Capture the cell that displays the provided text and extract its (X, Y) central coordinate. 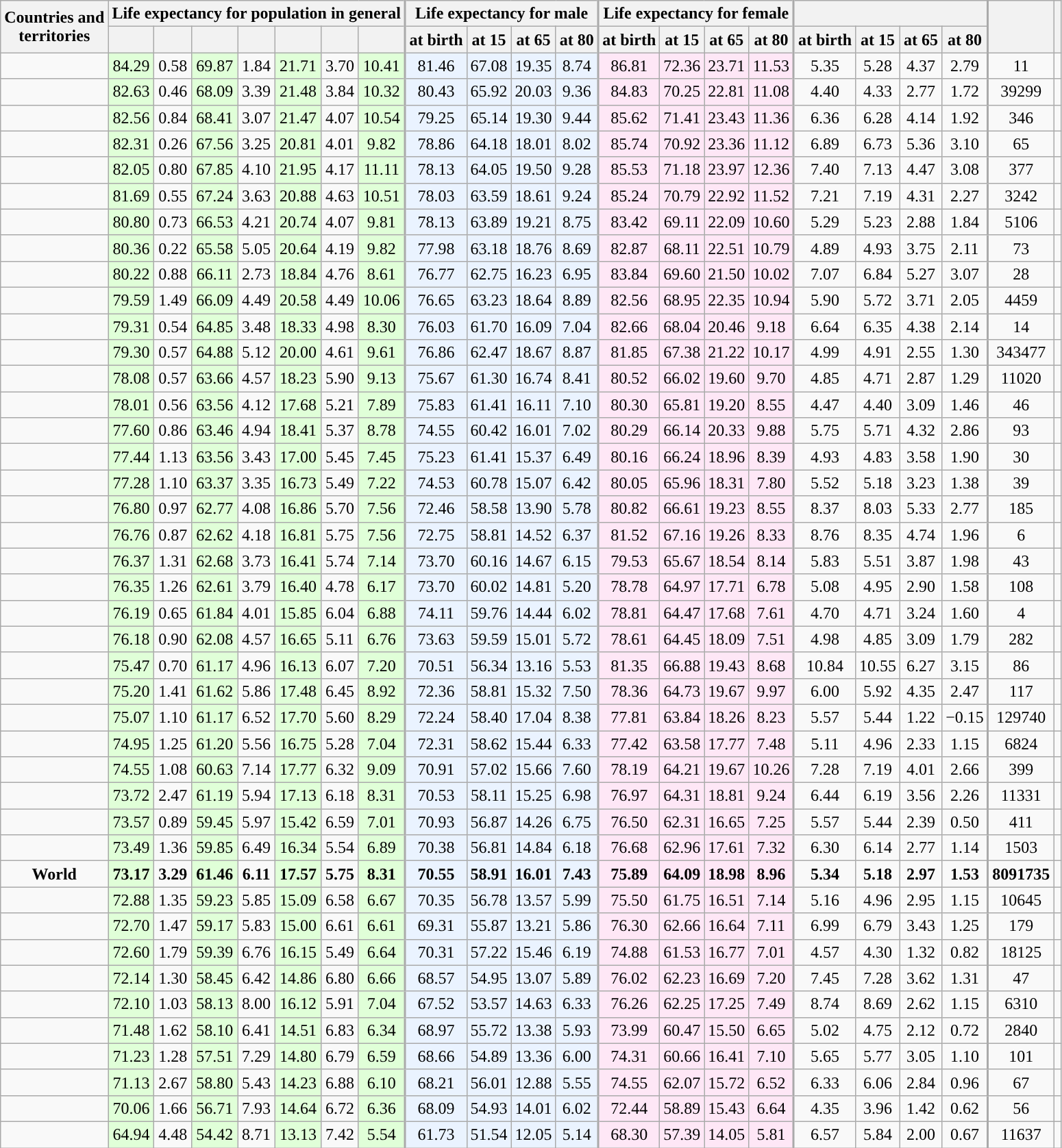
19.23 (726, 509)
17.00 (297, 457)
9.88 (771, 431)
62.25 (682, 1004)
76.03 (436, 327)
8.78 (382, 431)
19.20 (726, 405)
61.73 (436, 1134)
80.05 (629, 483)
13.21 (533, 926)
81.52 (629, 535)
0.26 (173, 144)
0.80 (173, 170)
68.57 (436, 978)
22.09 (726, 222)
80.22 (132, 274)
23.71 (726, 66)
79.31 (132, 327)
70.38 (436, 848)
85.24 (629, 196)
74.11 (436, 613)
282 (1021, 639)
5.70 (340, 509)
2.88 (921, 222)
66.14 (682, 431)
16.15 (297, 952)
74.31 (629, 1056)
7.13 (878, 170)
4.17 (340, 170)
4.21 (256, 222)
73.17 (132, 874)
61.75 (682, 900)
399 (1021, 770)
15.85 (297, 613)
67.52 (436, 1004)
1.32 (921, 952)
0.46 (173, 92)
14.05 (726, 1134)
62.47 (489, 353)
6.15 (577, 561)
6.73 (878, 144)
61.84 (215, 613)
60.66 (682, 1056)
108 (1021, 587)
5.97 (256, 822)
77.98 (436, 248)
0.84 (173, 118)
80.36 (132, 248)
18.09 (726, 639)
377 (1021, 170)
19.26 (726, 535)
16.23 (533, 274)
7.93 (256, 1108)
2.05 (965, 300)
6.66 (382, 978)
10.32 (382, 92)
18.96 (726, 457)
6.28 (878, 118)
4.61 (340, 353)
18.01 (533, 144)
3.56 (921, 796)
2.67 (173, 1082)
5.34 (825, 874)
4.99 (825, 353)
9.81 (382, 222)
10.17 (771, 353)
15.01 (533, 639)
63.18 (489, 248)
5.91 (340, 1004)
59.23 (215, 900)
14 (1021, 327)
72.14 (132, 978)
85.74 (629, 144)
10.60 (771, 222)
76.02 (629, 978)
0.87 (173, 535)
11.11 (382, 170)
63.66 (215, 379)
6.98 (577, 796)
1.35 (173, 900)
54.89 (489, 1056)
6 (1021, 535)
6.27 (921, 665)
16.09 (533, 327)
58.62 (489, 743)
10.94 (771, 300)
61.62 (215, 691)
5.65 (825, 1056)
8.23 (771, 717)
14.86 (297, 978)
6.45 (340, 691)
78.61 (629, 639)
0.88 (173, 274)
7.40 (825, 170)
7.42 (340, 1134)
2.26 (965, 796)
72.70 (132, 926)
1.58 (965, 587)
12.36 (771, 170)
2.90 (921, 587)
76.19 (132, 613)
79.59 (132, 300)
5.78 (577, 509)
76.18 (132, 639)
72.24 (436, 717)
56.01 (489, 1082)
18.76 (533, 248)
20.74 (297, 222)
65.58 (215, 248)
19.35 (533, 66)
67.38 (682, 353)
80.52 (629, 379)
28 (1021, 274)
62.61 (215, 587)
61.30 (489, 379)
83.84 (629, 274)
3.79 (256, 587)
76.80 (132, 509)
63.58 (682, 743)
80.16 (629, 457)
93 (1021, 431)
9.18 (771, 327)
3.58 (921, 457)
1.13 (173, 457)
78.86 (436, 144)
64.31 (682, 796)
62.07 (682, 1082)
8.29 (382, 717)
62.96 (682, 848)
6.06 (878, 1082)
56 (1021, 1108)
7.07 (825, 274)
55.72 (489, 1030)
2.95 (921, 900)
13.16 (533, 665)
62.77 (215, 509)
7.02 (577, 431)
5.81 (771, 1134)
72.10 (132, 1004)
81.35 (629, 665)
1.92 (965, 118)
17.04 (533, 717)
81.69 (132, 196)
39299 (1021, 92)
7.32 (771, 848)
7.80 (771, 483)
2.84 (921, 1082)
59.76 (489, 613)
185 (1021, 509)
6.72 (340, 1108)
0.96 (965, 1082)
13.13 (297, 1134)
4.37 (921, 66)
76.37 (132, 561)
76.77 (436, 274)
9.09 (382, 770)
4.08 (256, 509)
12.05 (533, 1134)
11331 (1021, 796)
63.46 (215, 431)
0.56 (173, 405)
0.89 (173, 822)
75.89 (629, 874)
67.24 (215, 196)
72.46 (436, 509)
1.90 (965, 457)
75.07 (132, 717)
60.02 (489, 587)
18.67 (533, 353)
73 (1021, 248)
76.26 (629, 1004)
1.42 (921, 1108)
3.70 (340, 66)
11.52 (771, 196)
2.00 (921, 1134)
2840 (1021, 1030)
77.44 (132, 457)
4.32 (921, 431)
1.29 (965, 379)
2.87 (921, 379)
17.13 (297, 796)
4.30 (878, 952)
23.97 (726, 170)
9.44 (577, 118)
6.37 (577, 535)
5.74 (340, 561)
78.08 (132, 379)
11 (1021, 66)
18.26 (726, 717)
17.25 (726, 1004)
15.37 (533, 457)
13.07 (533, 978)
19.43 (726, 665)
0.70 (173, 665)
19.60 (726, 379)
67.85 (215, 170)
0.58 (173, 66)
3.25 (256, 144)
82.05 (132, 170)
62.08 (215, 639)
2.66 (965, 770)
3.39 (256, 92)
73.63 (436, 639)
6.65 (771, 1030)
4.18 (256, 535)
3.73 (256, 561)
8.02 (577, 144)
14.64 (297, 1108)
82.63 (132, 92)
4.83 (878, 457)
17.57 (297, 874)
2.86 (965, 431)
1.98 (965, 561)
64.05 (489, 170)
20.81 (297, 144)
23.36 (726, 144)
411 (1021, 822)
10.06 (382, 300)
69.11 (682, 222)
71.41 (682, 118)
15.00 (297, 926)
5.55 (577, 1082)
5.36 (921, 144)
64.85 (215, 327)
4.10 (256, 170)
46 (1021, 405)
2.33 (921, 743)
76.30 (629, 926)
83.42 (629, 222)
3242 (1021, 196)
70.93 (436, 822)
8.39 (771, 457)
16.77 (726, 952)
3.24 (921, 613)
65.81 (682, 405)
3.75 (921, 248)
9.70 (771, 379)
75.47 (132, 665)
16.69 (726, 978)
4.89 (825, 248)
10.02 (771, 274)
5.20 (577, 587)
18.41 (297, 431)
58.80 (215, 1082)
14.63 (533, 1004)
80.30 (629, 405)
73.49 (132, 848)
39 (1021, 483)
6.30 (825, 848)
20.03 (533, 92)
15.43 (726, 1108)
5.14 (577, 1134)
16.51 (726, 900)
5.89 (577, 978)
8.68 (771, 665)
4.14 (921, 118)
7.61 (771, 613)
80.80 (132, 222)
5.35 (825, 66)
5.84 (878, 1134)
5.33 (921, 509)
78.78 (629, 587)
67.08 (489, 66)
2.12 (921, 1030)
20.64 (297, 248)
17.70 (297, 717)
5.51 (878, 561)
8.96 (771, 874)
1.36 (173, 848)
86 (1021, 665)
72.60 (132, 952)
16.74 (533, 379)
13.90 (533, 509)
66.61 (682, 509)
64.09 (682, 874)
5.52 (825, 483)
6.75 (577, 822)
58.58 (489, 509)
8.41 (577, 379)
18.31 (726, 483)
77.81 (629, 717)
4.95 (878, 587)
9.28 (577, 170)
5.85 (256, 900)
10.84 (825, 665)
21.47 (297, 118)
70.79 (682, 196)
15.72 (726, 1082)
101 (1021, 1056)
57.22 (489, 952)
15.66 (533, 770)
10.51 (382, 196)
60.42 (489, 431)
18.61 (533, 196)
5.92 (878, 691)
3.10 (965, 144)
14.80 (297, 1056)
64.47 (682, 613)
74.53 (436, 483)
4.75 (878, 1030)
66.88 (682, 665)
65.67 (682, 561)
84.29 (132, 66)
0.55 (173, 196)
61.19 (215, 796)
13.57 (533, 900)
21.22 (726, 353)
10.41 (382, 66)
66.53 (215, 222)
61.46 (215, 874)
64.45 (682, 639)
72.31 (436, 743)
3.05 (921, 1056)
22.92 (726, 196)
80.29 (629, 431)
5.77 (878, 1056)
5106 (1021, 222)
75.23 (436, 457)
56.87 (489, 822)
6.67 (382, 900)
5.56 (256, 743)
14.44 (533, 613)
59.17 (215, 926)
79.25 (436, 118)
47 (1021, 978)
6310 (1021, 1004)
75.50 (629, 900)
65.96 (682, 483)
70.91 (436, 770)
5.60 (340, 717)
11.12 (771, 144)
4.63 (340, 196)
Life expectancy for male (502, 14)
16.73 (297, 483)
10.26 (771, 770)
0.50 (965, 822)
81.46 (436, 66)
1.08 (173, 770)
5.27 (921, 274)
43 (1021, 561)
75.67 (436, 379)
6.32 (340, 770)
53.57 (489, 1004)
78.36 (629, 691)
81.85 (629, 353)
65.14 (489, 118)
9.13 (382, 379)
21.95 (297, 170)
1.53 (965, 874)
57.51 (215, 1056)
80.82 (629, 509)
10.54 (382, 118)
6.17 (382, 587)
346 (1021, 118)
15.32 (533, 691)
70.55 (436, 874)
14.26 (533, 822)
1.66 (173, 1108)
61.53 (682, 952)
11.36 (771, 118)
14.81 (533, 587)
20.58 (297, 300)
62.75 (489, 274)
6.34 (382, 1030)
63.23 (489, 300)
7.29 (256, 1056)
8091735 (1021, 874)
3.23 (921, 483)
18.81 (726, 796)
21.48 (297, 92)
79.53 (629, 561)
58.13 (215, 1004)
World (55, 874)
11637 (1021, 1134)
74.88 (629, 952)
23.43 (726, 118)
63.84 (682, 717)
20.00 (297, 353)
11.53 (771, 66)
15.44 (533, 743)
5.29 (825, 222)
18.54 (726, 561)
5.45 (340, 457)
8.00 (256, 1004)
7.51 (771, 639)
0.97 (173, 509)
1.47 (173, 926)
76.76 (132, 535)
20.46 (726, 327)
6.44 (825, 796)
343477 (1021, 353)
3.96 (878, 1108)
16.34 (297, 848)
9.61 (382, 353)
68.97 (436, 1030)
69.87 (215, 66)
78.01 (132, 405)
15.42 (297, 822)
6.84 (878, 274)
0.62 (965, 1108)
0.90 (173, 639)
62.66 (682, 926)
5.53 (577, 665)
6.83 (340, 1030)
56.78 (489, 900)
13.38 (533, 1030)
71.23 (132, 1056)
5.99 (577, 900)
6.95 (577, 274)
2.62 (921, 1004)
4.91 (878, 353)
3.08 (965, 170)
58.45 (215, 978)
6.14 (878, 848)
3.48 (256, 327)
71.18 (682, 170)
86.81 (629, 66)
70.53 (436, 796)
22.81 (726, 92)
2.14 (965, 327)
30 (1021, 457)
8.89 (577, 300)
0.67 (965, 1134)
73.99 (629, 1030)
54.42 (215, 1134)
72.75 (436, 535)
60.16 (489, 561)
1.96 (965, 535)
2.55 (921, 353)
13.36 (533, 1056)
64.21 (682, 770)
14.51 (297, 1030)
8.92 (382, 691)
7.89 (382, 405)
85.62 (629, 118)
3.15 (965, 665)
5.12 (256, 353)
73.72 (132, 796)
82.66 (629, 327)
66.09 (215, 300)
6.58 (340, 900)
1.38 (965, 483)
63.37 (215, 483)
58.89 (682, 1108)
76.50 (629, 822)
71.13 (132, 1082)
21.50 (726, 274)
7.50 (577, 691)
2.27 (965, 196)
3.71 (921, 300)
60.63 (215, 770)
6.80 (340, 978)
67.16 (682, 535)
10.79 (771, 248)
64.94 (132, 1134)
56.81 (489, 848)
66.02 (682, 379)
3.84 (340, 92)
18.84 (297, 274)
8.14 (771, 561)
11.08 (771, 92)
4.74 (921, 535)
7.43 (577, 874)
2.11 (965, 248)
1.72 (965, 92)
73.57 (132, 822)
5.93 (577, 1030)
75.83 (436, 405)
82.87 (629, 248)
68.30 (629, 1134)
67.56 (215, 144)
9.36 (577, 92)
16.11 (533, 405)
55.87 (489, 926)
−0.15 (965, 717)
64.73 (682, 691)
0.73 (173, 222)
63.89 (489, 222)
14.84 (533, 848)
78.19 (629, 770)
3.35 (256, 483)
1.22 (921, 717)
79.30 (132, 353)
4.33 (878, 92)
76.68 (629, 848)
75.20 (132, 691)
76.97 (629, 796)
78.03 (436, 196)
Life expectancy for female (696, 14)
15.50 (726, 1030)
6.41 (256, 1030)
5.08 (825, 587)
82.31 (132, 144)
64.18 (489, 144)
18.98 (726, 874)
18.33 (297, 327)
20.33 (726, 431)
15.25 (533, 796)
4.19 (340, 248)
14.01 (533, 1108)
0.86 (173, 431)
8.76 (825, 535)
7.11 (771, 926)
71.48 (132, 1030)
59.85 (215, 848)
5.02 (825, 1030)
129740 (1021, 717)
2.97 (921, 874)
14.23 (297, 1082)
14.67 (533, 561)
6.04 (340, 613)
78.81 (629, 613)
15.09 (297, 900)
58.10 (215, 1030)
10645 (1021, 900)
66.11 (215, 274)
19.30 (533, 118)
4.31 (921, 196)
1.60 (965, 613)
62.31 (682, 822)
74.95 (132, 743)
6824 (1021, 743)
65.92 (489, 92)
18125 (1021, 952)
2.39 (921, 822)
6.07 (340, 665)
0.54 (173, 327)
77.28 (132, 483)
77.42 (629, 743)
84.83 (629, 92)
76.35 (132, 587)
70.06 (132, 1108)
1503 (1021, 848)
70.25 (682, 92)
59.59 (489, 639)
70.92 (682, 144)
54.93 (489, 1108)
179 (1021, 926)
0.65 (173, 613)
68.41 (215, 118)
16.12 (297, 1004)
54.95 (489, 978)
76.86 (436, 353)
76.65 (436, 300)
58.40 (489, 717)
70.51 (436, 665)
8.33 (771, 535)
6.35 (878, 327)
4.70 (825, 613)
6.99 (825, 926)
Life expectancy for population in general (256, 14)
5.71 (878, 431)
62.62 (215, 535)
59.45 (215, 822)
17.48 (297, 691)
4 (1021, 613)
4.12 (256, 405)
21.71 (297, 66)
8.37 (825, 509)
1.62 (173, 1030)
61.20 (215, 743)
7.49 (771, 1004)
0.22 (173, 248)
8.35 (878, 535)
12.88 (533, 1082)
64.97 (682, 587)
68.21 (436, 1082)
4459 (1021, 300)
6.10 (382, 1082)
7.22 (382, 483)
7.48 (771, 743)
16.86 (297, 509)
16.64 (726, 926)
69.60 (682, 274)
5.94 (256, 796)
0.72 (965, 1030)
4.48 (173, 1134)
69.31 (436, 926)
14.52 (533, 535)
72.44 (629, 1108)
3.29 (173, 874)
68.11 (682, 248)
Countries andterritories (55, 27)
68.95 (682, 300)
77.60 (132, 431)
1.14 (965, 848)
22.35 (726, 300)
58.11 (489, 796)
15.46 (533, 952)
1.41 (173, 691)
7.25 (771, 822)
70.35 (436, 900)
8.75 (577, 222)
18.23 (297, 379)
22.51 (726, 248)
6.78 (771, 587)
6.11 (256, 874)
62.68 (215, 561)
18.64 (533, 300)
15.07 (533, 483)
5.43 (256, 1082)
61.70 (489, 327)
2.73 (256, 274)
0.82 (965, 952)
60.78 (489, 483)
5.16 (825, 900)
8.38 (577, 717)
57.39 (682, 1134)
117 (1021, 691)
66.24 (682, 457)
1.26 (173, 587)
20.88 (297, 196)
7.21 (825, 196)
56.71 (215, 1108)
67 (1021, 1082)
19.21 (533, 222)
58.91 (489, 874)
65 (1021, 144)
5.37 (340, 431)
19.50 (533, 170)
64.88 (215, 353)
6.57 (825, 1134)
4.94 (256, 431)
8.61 (382, 274)
17.61 (726, 848)
1.28 (173, 1056)
4.78 (340, 587)
8.03 (878, 509)
5.23 (878, 222)
16.13 (297, 665)
17.71 (726, 587)
1.46 (965, 405)
68.04 (682, 327)
8.87 (577, 353)
3.63 (256, 196)
72.88 (132, 900)
8.30 (382, 327)
1.03 (173, 1004)
4.76 (340, 274)
16.75 (297, 743)
9.97 (771, 691)
3.87 (921, 561)
80.43 (436, 92)
57.02 (489, 770)
8.71 (256, 1134)
11020 (1021, 379)
10.55 (878, 665)
68.66 (436, 1056)
5.05 (256, 248)
2.79 (965, 66)
3.62 (921, 978)
51.54 (489, 1134)
5.21 (340, 405)
7.60 (577, 770)
70.31 (436, 952)
1.49 (173, 300)
63.59 (489, 196)
56.34 (489, 665)
85.53 (629, 170)
62.23 (682, 978)
60.47 (682, 1030)
16.81 (297, 535)
59.39 (215, 952)
16.40 (297, 587)
4.38 (921, 327)
